Find where the given text appears and provide that cell's center as (X, Y) coordinate. 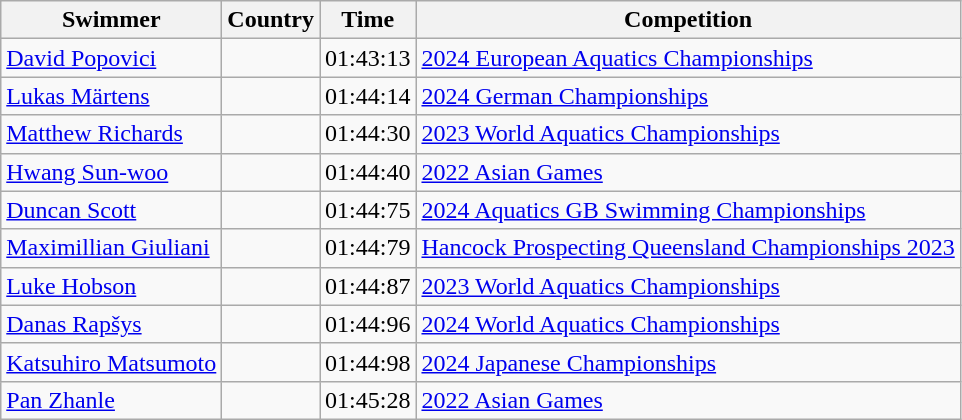
Katsuhiro Matsumoto (112, 362)
01:43:13 (368, 58)
01:44:87 (368, 286)
01:45:28 (368, 400)
Competition (688, 20)
01:44:75 (368, 210)
Time (368, 20)
Matthew Richards (112, 134)
Luke Hobson (112, 286)
Maximillian Giuliani (112, 248)
Swimmer (112, 20)
2024 Aquatics GB Swimming Championships (688, 210)
2024 German Championships (688, 96)
01:44:30 (368, 134)
01:44:96 (368, 324)
Lukas Märtens (112, 96)
Country (271, 20)
Hancock Prospecting Queensland Championships 2023 (688, 248)
Pan Zhanle (112, 400)
2024 European Aquatics Championships (688, 58)
2024 World Aquatics Championships (688, 324)
01:44:14 (368, 96)
01:44:79 (368, 248)
Duncan Scott (112, 210)
David Popovici (112, 58)
01:44:98 (368, 362)
2024 Japanese Championships (688, 362)
01:44:40 (368, 172)
Hwang Sun-woo (112, 172)
Danas Rapšys (112, 324)
